Provide the (x, y) coordinate of the cell's center where the given text is located.  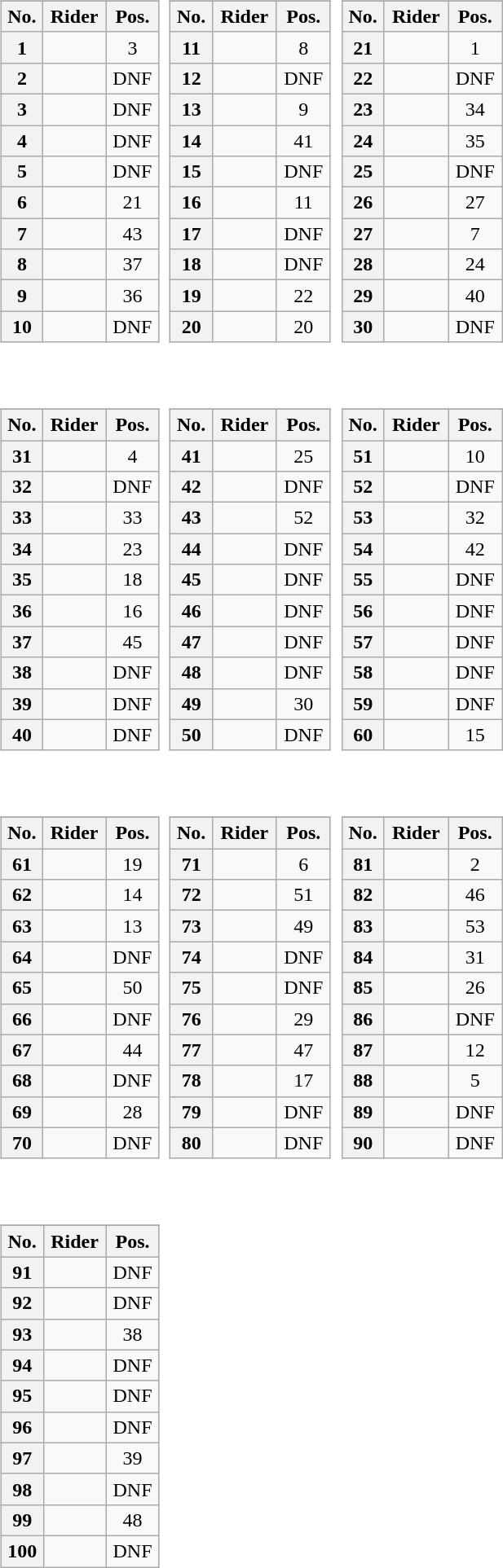
94 (22, 1365)
77 (192, 1050)
69 (21, 1112)
92 (22, 1303)
83 (363, 926)
97 (22, 1458)
59 (363, 704)
No. Rider Pos. 41 25 42 DNF 43 52 44 DNF 45 DNF 46 DNF 47 DNF 48 DNF 49 30 50 DNF (253, 569)
58 (363, 673)
78 (192, 1081)
66 (21, 1019)
91 (22, 1272)
56 (363, 611)
65 (21, 988)
80 (192, 1143)
86 (363, 1019)
100 (22, 1551)
68 (21, 1081)
60 (363, 735)
88 (363, 1081)
82 (363, 895)
99 (22, 1520)
89 (363, 1112)
No. Rider Pos. 71 6 72 51 73 49 74 DNF 75 DNF 76 29 77 47 78 17 79 DNF 80 DNF (253, 977)
85 (363, 988)
98 (22, 1489)
64 (21, 957)
76 (192, 1019)
61 (21, 864)
74 (192, 957)
70 (21, 1143)
63 (21, 926)
67 (21, 1050)
54 (363, 549)
71 (192, 864)
95 (22, 1396)
75 (192, 988)
93 (22, 1334)
57 (363, 642)
84 (363, 957)
62 (21, 895)
55 (363, 580)
81 (363, 864)
96 (22, 1427)
87 (363, 1050)
72 (192, 895)
90 (363, 1143)
79 (192, 1112)
73 (192, 926)
